For the text-containing cell, return its midpoint in [x, y] coordinate format. 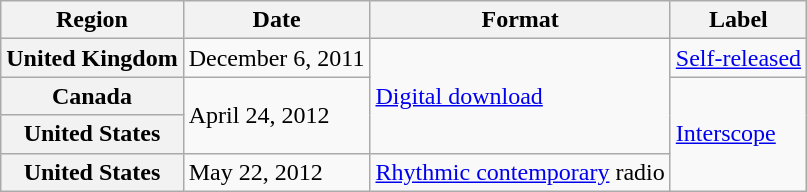
December 6, 2011 [276, 58]
Region [92, 20]
Self-released [738, 58]
Digital download [520, 96]
Label [738, 20]
Interscope [738, 134]
Date [276, 20]
Canada [92, 96]
May 22, 2012 [276, 172]
April 24, 2012 [276, 115]
Rhythmic contemporary radio [520, 172]
United Kingdom [92, 58]
Format [520, 20]
